Detect which cell encompasses the target text, then output its [x, y] center coordinate. 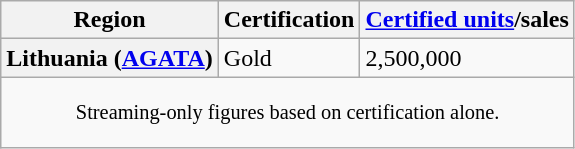
Gold [289, 58]
Certified units/sales [467, 20]
Region [110, 20]
Streaming-only figures based on certification alone. [288, 112]
2,500,000 [467, 58]
Certification [289, 20]
Lithuania (AGATA) [110, 58]
